Detect which cell encompasses the target text, then output its (X, Y) center coordinate. 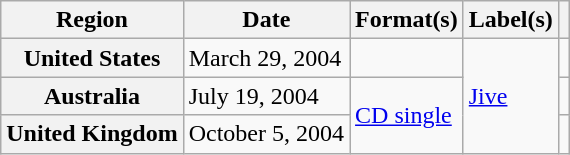
March 29, 2004 (266, 58)
Australia (92, 96)
United States (92, 58)
Label(s) (510, 20)
Date (266, 20)
United Kingdom (92, 134)
Region (92, 20)
Format(s) (407, 20)
October 5, 2004 (266, 134)
Jive (510, 96)
CD single (407, 115)
July 19, 2004 (266, 96)
